Detect which cell encompasses the target text, then output its [x, y] center coordinate. 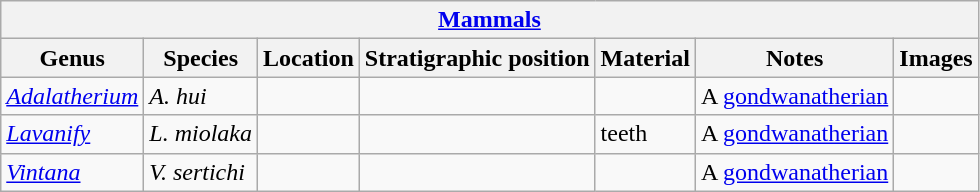
Adalatherium [72, 96]
teeth [645, 134]
Location [309, 58]
A. hui [201, 96]
V. sertichi [201, 172]
Species [201, 58]
Notes [794, 58]
Stratigraphic position [477, 58]
Lavanify [72, 134]
Mammals [490, 20]
Genus [72, 58]
L. miolaka [201, 134]
Vintana [72, 172]
Material [645, 58]
Images [936, 58]
